Pinpoint the cell where the given text exists, returning its (x, y) midpoint coordinate. 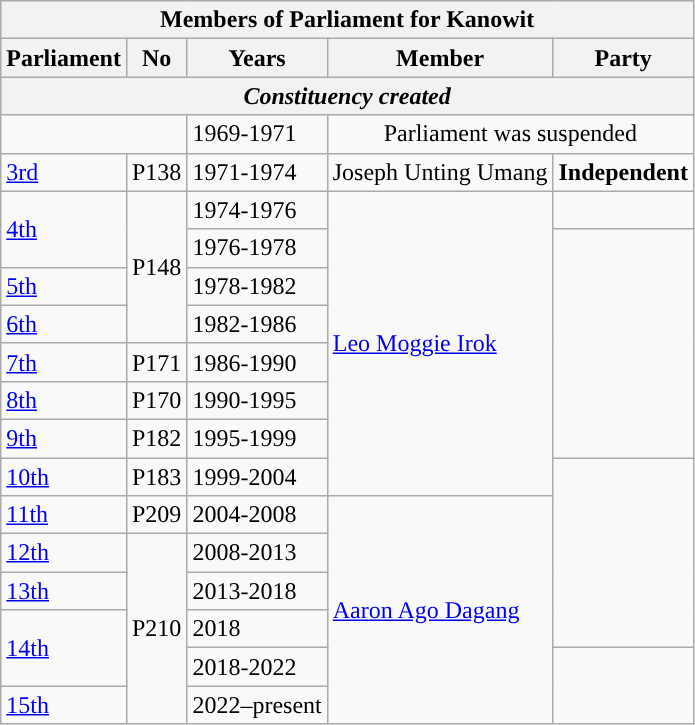
10th (64, 477)
2022–present (257, 705)
Parliament (64, 58)
15th (64, 705)
Party (623, 58)
2018 (257, 629)
Constituency created (348, 96)
9th (64, 438)
No (156, 58)
P170 (156, 400)
Joseph Unting Umang (440, 172)
2004-2008 (257, 515)
14th (64, 648)
1999-2004 (257, 477)
1971-1974 (257, 172)
P182 (156, 438)
P148 (156, 267)
Independent (623, 172)
8th (64, 400)
1990-1995 (257, 400)
P138 (156, 172)
Member (440, 58)
7th (64, 362)
5th (64, 286)
1969-1971 (257, 134)
Leo Moggie Irok (440, 343)
1986-1990 (257, 362)
Parliament was suspended (510, 134)
2013-2018 (257, 591)
2008-2013 (257, 553)
1982-1986 (257, 324)
P209 (156, 515)
P183 (156, 477)
1976-1978 (257, 248)
1995-1999 (257, 438)
P171 (156, 362)
1978-1982 (257, 286)
6th (64, 324)
P210 (156, 629)
3rd (64, 172)
Years (257, 58)
Members of Parliament for Kanowit (348, 20)
Aaron Ago Dagang (440, 610)
12th (64, 553)
2018-2022 (257, 667)
1974-1976 (257, 210)
13th (64, 591)
11th (64, 515)
4th (64, 229)
